Find where the given text appears and provide that cell's center as [X, Y] coordinate. 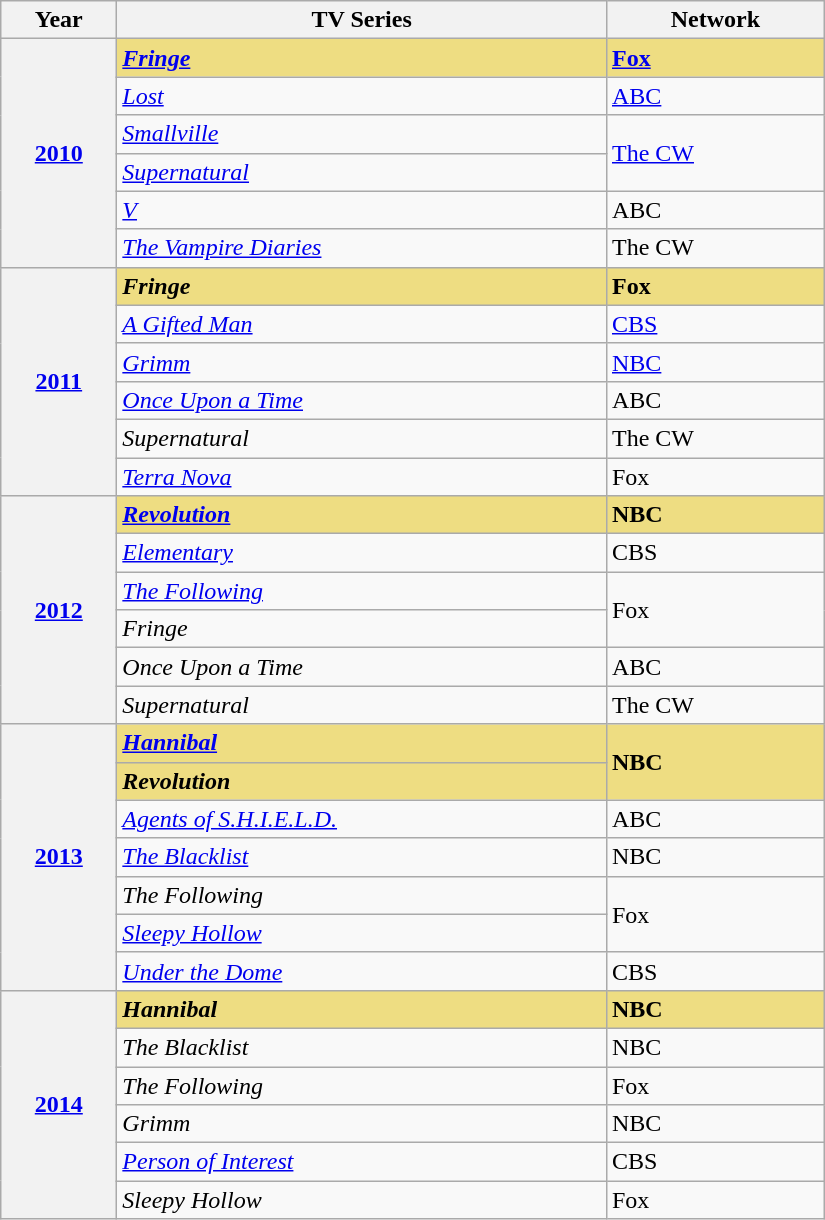
Terra Nova [362, 477]
2010 [59, 153]
The Vampire Diaries [362, 248]
2011 [59, 381]
2014 [59, 1104]
Elementary [362, 553]
2013 [59, 857]
Smallville [362, 134]
TV Series [362, 20]
Year [59, 20]
2012 [59, 610]
Person of Interest [362, 1162]
Under the Dome [362, 971]
Agents of S.H.I.E.L.D. [362, 819]
Lost [362, 96]
Network [715, 20]
V [362, 210]
A Gifted Man [362, 324]
